Detect which cell encompasses the target text, then output its [X, Y] center coordinate. 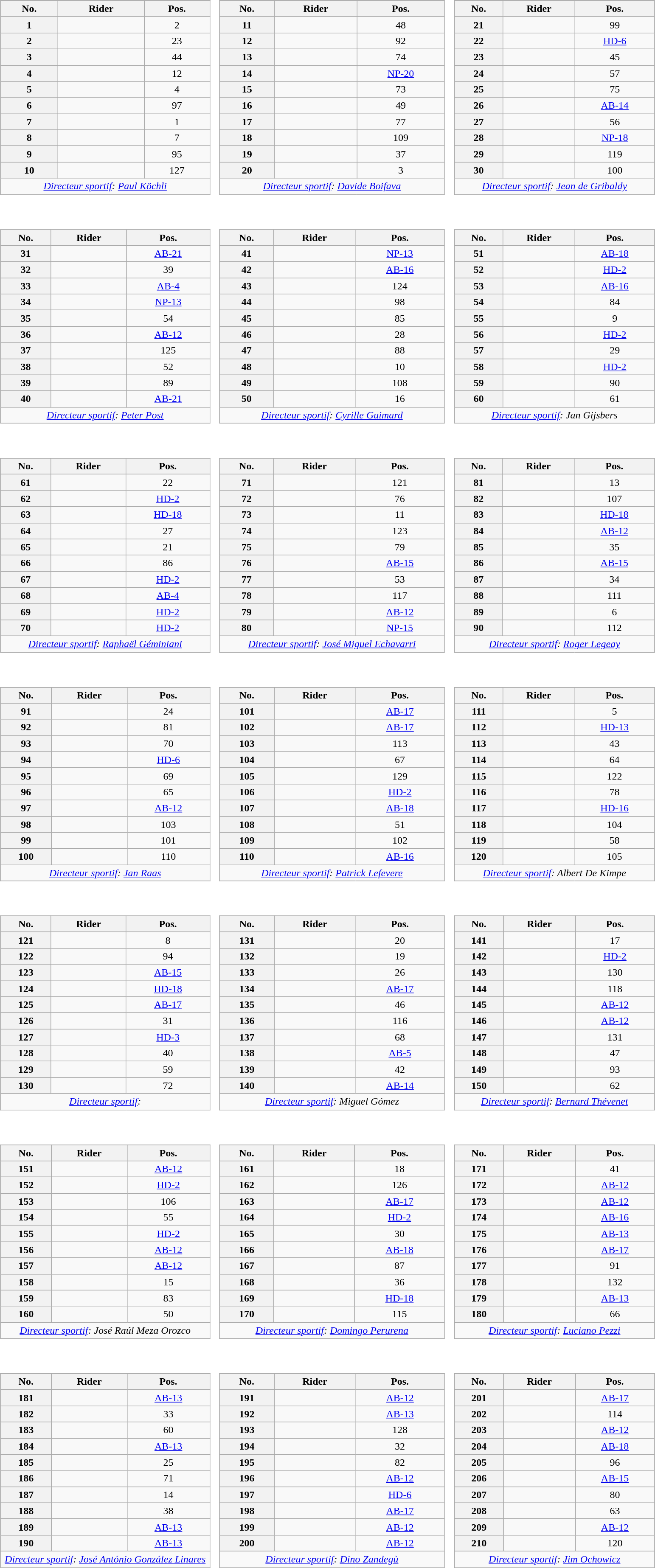
NP-18 [615, 138]
168 [247, 1282]
142 [479, 956]
210 [479, 1543]
183 [26, 1430]
162 [247, 1185]
207 [479, 1495]
206 [479, 1478]
180 [479, 1314]
136 [247, 1021]
No. Rider Pos. 131 20 132 19 133 26 134 AB-17 135 46 136 116 137 68 138 AB-5 139 42 140 AB-14 Directeur sportif: Miguel Gómez [335, 1007]
Directeur sportif: Paul Köchli [105, 186]
147 [479, 1037]
204 [479, 1446]
150 [479, 1086]
209 [479, 1527]
167 [247, 1266]
170 [247, 1314]
140 [247, 1086]
Directeur sportif: Roger Legeay [554, 644]
149 [479, 1069]
174 [479, 1217]
189 [26, 1527]
192 [247, 1414]
152 [26, 1185]
143 [479, 972]
HD-3 [168, 1037]
176 [479, 1250]
164 [247, 1217]
197 [247, 1495]
HD-16 [615, 808]
208 [479, 1511]
Directeur sportif: Jan Gijsbers [554, 415]
139 [247, 1069]
173 [479, 1201]
199 [247, 1527]
179 [479, 1298]
148 [479, 1053]
200 [247, 1543]
AB-5 [400, 1053]
Directeur sportif: José Miguel Echavarri [332, 644]
Directeur sportif: Dino Zandegù [332, 1559]
160 [26, 1314]
184 [26, 1446]
Directeur sportif: Raphaël Géminiani [105, 644]
Directeur sportif: Albert De Kimpe [554, 873]
158 [26, 1282]
HD-13 [615, 727]
Directeur sportif: Jan Raas [105, 873]
NP-15 [400, 628]
205 [479, 1462]
193 [247, 1430]
154 [26, 1217]
144 [479, 988]
Directeur sportif: Cyrille Guimard [332, 415]
Directeur sportif: Davide Boifava [332, 186]
No. Rider Pos. 101 AB-17 102 AB-17 103 113 104 67 105 129 106 HD-2 107 AB-18 108 51 109 102 110 AB-16 Directeur sportif: Patrick Lefevere [335, 778]
No. Rider Pos. 161 18 162 126 163 AB-17 164 HD-2 165 30 166 AB-18 167 87 168 36 169 HD-18 170 115 Directeur sportif: Domingo Perurena [335, 1236]
Directeur sportif: Patrick Lefevere [332, 873]
135 [247, 1005]
203 [479, 1430]
137 [247, 1037]
169 [247, 1298]
Directeur sportif: José Raúl Meza Orozco [105, 1330]
178 [479, 1282]
No. Rider Pos. 71 121 72 76 73 11 74 123 75 79 76 AB-15 77 53 78 117 79 AB-12 80 NP-15 Directeur sportif: José Miguel Echavarri [335, 549]
156 [26, 1250]
165 [247, 1234]
191 [247, 1398]
186 [26, 1478]
190 [26, 1543]
161 [247, 1169]
166 [247, 1250]
196 [247, 1478]
Directeur sportif: Bernard Thévenet [554, 1102]
153 [26, 1201]
172 [479, 1185]
185 [26, 1462]
181 [26, 1398]
187 [26, 1495]
Directeur sportif: José António González Linares [105, 1559]
Directeur sportif: [105, 1102]
141 [479, 940]
Directeur sportif: Jean de Gribaldy [554, 186]
146 [479, 1021]
Directeur sportif: Jim Ochowicz [554, 1559]
195 [247, 1462]
151 [26, 1169]
159 [26, 1298]
202 [479, 1414]
138 [247, 1053]
Directeur sportif: Domingo Perurena [332, 1330]
171 [479, 1169]
157 [26, 1266]
Directeur sportif: Luciano Pezzi [554, 1330]
182 [26, 1414]
155 [26, 1234]
133 [247, 972]
Directeur sportif: Peter Post [105, 415]
194 [247, 1446]
177 [479, 1266]
163 [247, 1201]
188 [26, 1511]
NP-20 [401, 73]
145 [479, 1005]
134 [247, 988]
198 [247, 1511]
201 [479, 1398]
Directeur sportif: Miguel Gómez [332, 1102]
175 [479, 1234]
No. Rider Pos. 41 NP-13 42 AB-16 43 124 44 98 45 85 46 28 47 88 48 10 49 108 50 16 Directeur sportif: Cyrille Guimard [335, 320]
